Extract the (x, y) coordinate from the center of the cell holding the provided text.  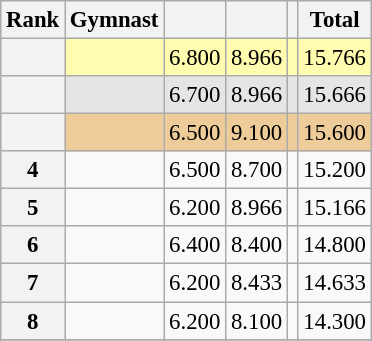
6.700 (195, 95)
8.400 (257, 245)
6 (33, 245)
8.433 (257, 283)
5 (33, 208)
4 (33, 170)
8.700 (257, 170)
8.100 (257, 321)
15.166 (334, 208)
9.100 (257, 133)
Rank (33, 20)
14.300 (334, 321)
6.400 (195, 245)
15.666 (334, 95)
14.800 (334, 245)
15.600 (334, 133)
15.200 (334, 170)
6.800 (195, 58)
15.766 (334, 58)
14.633 (334, 283)
7 (33, 283)
8 (33, 321)
Total (334, 20)
Gymnast (114, 20)
